Return (x, y) of the center of cell containing provided text 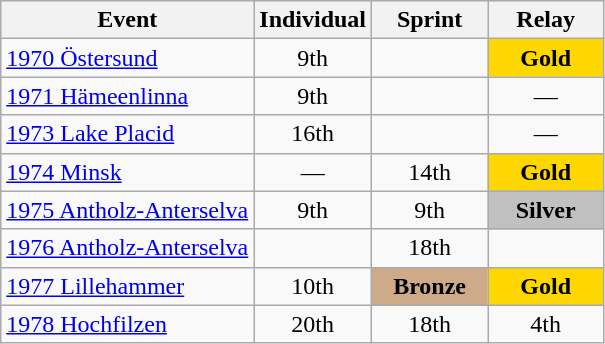
Event (128, 20)
1974 Minsk (128, 172)
4th (546, 324)
1971 Hämeenlinna (128, 96)
1976 Antholz-Anterselva (128, 248)
Relay (546, 20)
20th (313, 324)
14th (430, 172)
1975 Antholz-Anterselva (128, 210)
1977 Lillehammer (128, 286)
Sprint (430, 20)
1973 Lake Placid (128, 134)
1978 Hochfilzen (128, 324)
Silver (546, 210)
Bronze (430, 286)
Individual (313, 20)
1970 Östersund (128, 58)
16th (313, 134)
10th (313, 286)
